Locate the cell with the specified text and output its [x, y] center coordinate. 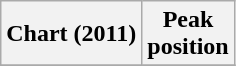
Peakposition [188, 34]
Chart (2011) [72, 34]
